Extract the [x, y] coordinate from the center of the cell holding the provided text.  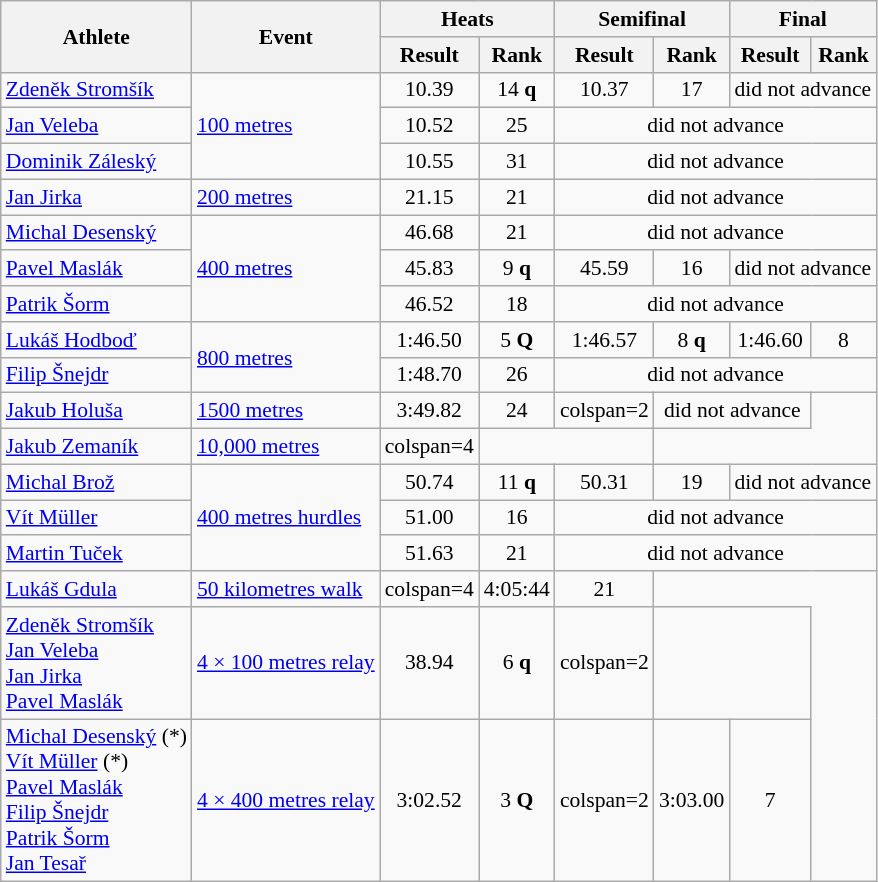
17 [692, 90]
400 metres [286, 268]
100 metres [286, 126]
6 q [517, 663]
Jan Jirka [96, 197]
Zdeněk Stromšík [96, 90]
Event [286, 36]
Patrik Šorm [96, 304]
3 Q [517, 800]
Zdeněk StromšíkJan VelebaJan JirkaPavel Maslák [96, 663]
19 [692, 482]
1500 metres [286, 411]
9 q [517, 269]
45.59 [604, 269]
Dominik Záleský [96, 162]
51.63 [430, 554]
4:05:44 [517, 589]
10,000 metres [286, 447]
Lukáš Gdula [96, 589]
10.55 [430, 162]
Lukáš Hodboď [96, 340]
Semifinal [642, 19]
1:46.60 [770, 340]
46.52 [430, 304]
46.68 [430, 233]
24 [517, 411]
11 q [517, 482]
Jan Veleba [96, 126]
200 metres [286, 197]
50.31 [604, 482]
5 Q [517, 340]
50 kilometres walk [286, 589]
26 [517, 375]
10.52 [430, 126]
51.00 [430, 518]
4 × 100 metres relay [286, 663]
Heats [468, 19]
1:48.70 [430, 375]
3:49.82 [430, 411]
4 × 400 metres relay [286, 800]
Jakub Holuša [96, 411]
Filip Šnejdr [96, 375]
10.39 [430, 90]
400 metres hurdles [286, 518]
Michal Desenský [96, 233]
Vít Müller [96, 518]
Athlete [96, 36]
50.74 [430, 482]
38.94 [430, 663]
Pavel Maslák [96, 269]
8 [844, 340]
14 q [517, 90]
Martin Tuček [96, 554]
Jakub Zemaník [96, 447]
1:46.50 [430, 340]
21.15 [430, 197]
31 [517, 162]
Michal Brož [96, 482]
3:02.52 [430, 800]
3:03.00 [692, 800]
45.83 [430, 269]
10.37 [604, 90]
8 q [692, 340]
Final [802, 19]
18 [517, 304]
1:46.57 [604, 340]
Michal Desenský (*)Vít Müller (*)Pavel MaslákFilip ŠnejdrPatrik ŠormJan Tesař [96, 800]
25 [517, 126]
7 [770, 800]
800 metres [286, 358]
